Search for the cell housing the specified text and yield its (x, y) center coordinate. 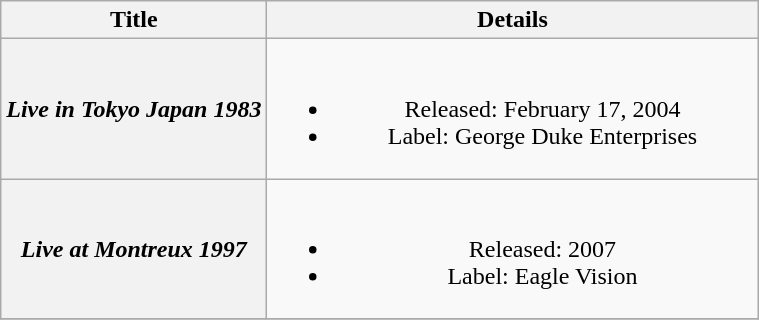
Released: February 17, 2004Label: George Duke Enterprises (512, 109)
Title (134, 20)
Details (512, 20)
Released: 2007Label: Eagle Vision (512, 249)
Live in Tokyo Japan 1983 (134, 109)
Live at Montreux 1997 (134, 249)
